Search for the cell housing the specified text and yield its [x, y] center coordinate. 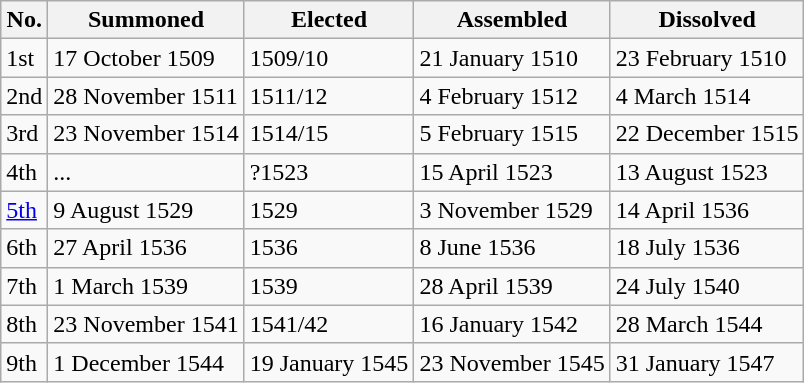
16 January 1542 [512, 324]
23 November 1545 [512, 362]
23 November 1514 [146, 134]
1536 [329, 248]
14 April 1536 [707, 210]
5 February 1515 [512, 134]
15 April 1523 [512, 172]
1511/12 [329, 96]
1514/15 [329, 134]
9th [24, 362]
Elected [329, 20]
?1523 [329, 172]
... [146, 172]
22 December 1515 [707, 134]
21 January 1510 [512, 58]
Dissolved [707, 20]
5th [24, 210]
28 March 1544 [707, 324]
23 February 1510 [707, 58]
4 March 1514 [707, 96]
19 January 1545 [329, 362]
7th [24, 286]
31 January 1547 [707, 362]
17 October 1509 [146, 58]
13 August 1523 [707, 172]
24 July 1540 [707, 286]
27 April 1536 [146, 248]
1541/42 [329, 324]
6th [24, 248]
3rd [24, 134]
1st [24, 58]
23 November 1541 [146, 324]
18 July 1536 [707, 248]
3 November 1529 [512, 210]
1539 [329, 286]
Summoned [146, 20]
2nd [24, 96]
1529 [329, 210]
4 February 1512 [512, 96]
8th [24, 324]
1 March 1539 [146, 286]
8 June 1536 [512, 248]
No. [24, 20]
1 December 1544 [146, 362]
9 August 1529 [146, 210]
28 November 1511 [146, 96]
Assembled [512, 20]
28 April 1539 [512, 286]
4th [24, 172]
1509/10 [329, 58]
